For the text-containing cell, return its midpoint in (x, y) coordinate format. 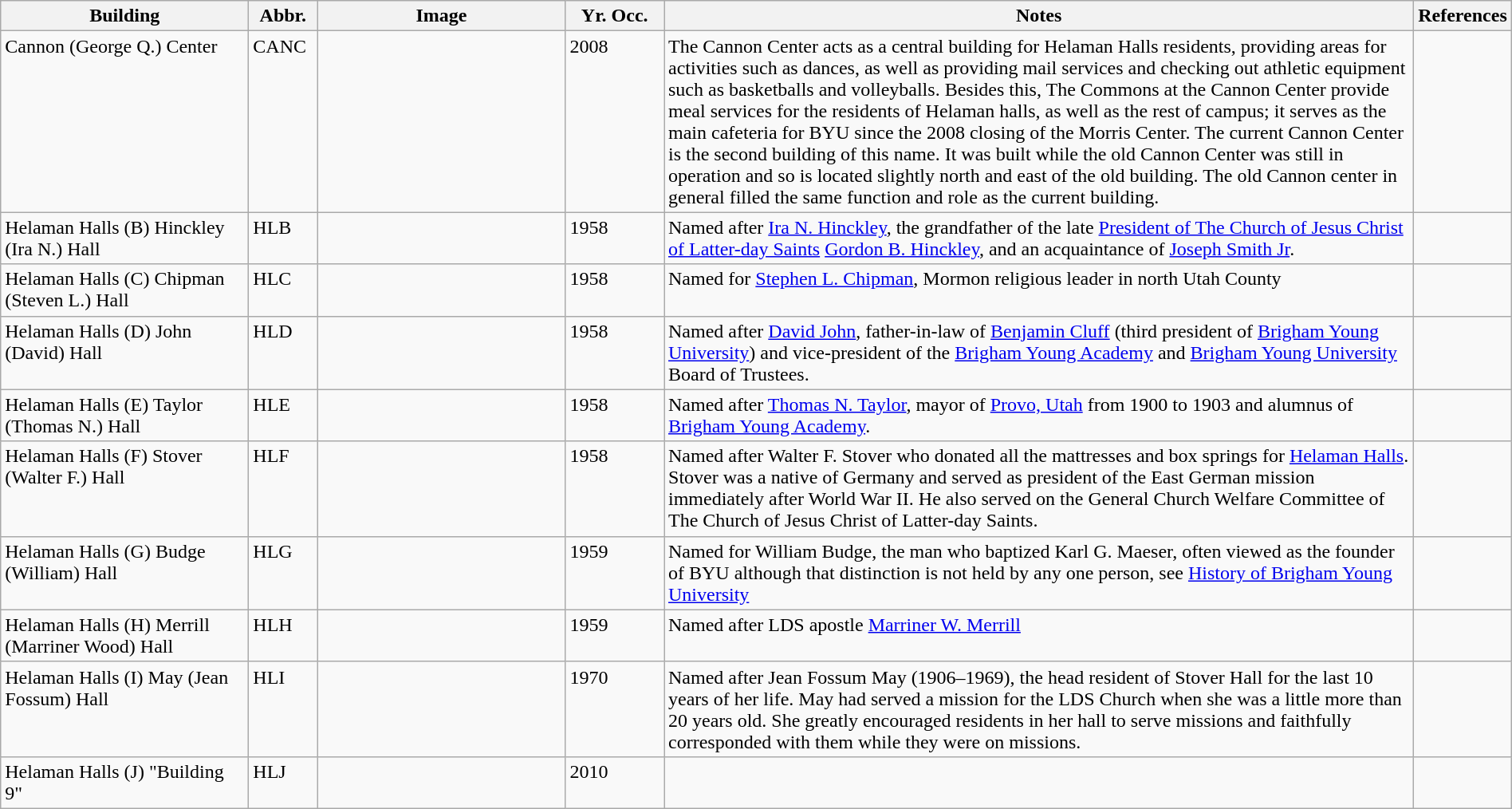
Helaman Halls (J) "Building 9" (124, 782)
Named for Stephen L. Chipman, Mormon religious leader in north Utah County (1038, 290)
HLH (283, 635)
Building (124, 16)
CANC (283, 121)
2010 (615, 782)
Helaman Halls (G) Budge (William) Hall (124, 573)
Helaman Halls (C) Chipman (Steven L.) Hall (124, 290)
Cannon (George Q.) Center (124, 121)
HLE (283, 415)
Yr. Occ. (615, 16)
Helaman Halls (I) May (Jean Fossum) Hall (124, 708)
Helaman Halls (B) Hinckley (Ira N.) Hall (124, 238)
2008 (615, 121)
1970 (615, 708)
HLI (283, 708)
HLF (283, 488)
Notes (1038, 16)
HLJ (283, 782)
Image (442, 16)
HLB (283, 238)
Abbr. (283, 16)
Helaman Halls (F) Stover (Walter F.) Hall (124, 488)
Named after LDS apostle Marriner W. Merrill (1038, 635)
Named after Thomas N. Taylor, mayor of Provo, Utah from 1900 to 1903 and alumnus of Brigham Young Academy. (1038, 415)
Helaman Halls (H) Merrill (Marriner Wood) Hall (124, 635)
Helaman Halls (E) Taylor (Thomas N.) Hall (124, 415)
HLG (283, 573)
Helaman Halls (D) John (David) Hall (124, 353)
References (1463, 16)
HLC (283, 290)
HLD (283, 353)
